Return (X, Y) of the center of cell containing provided text 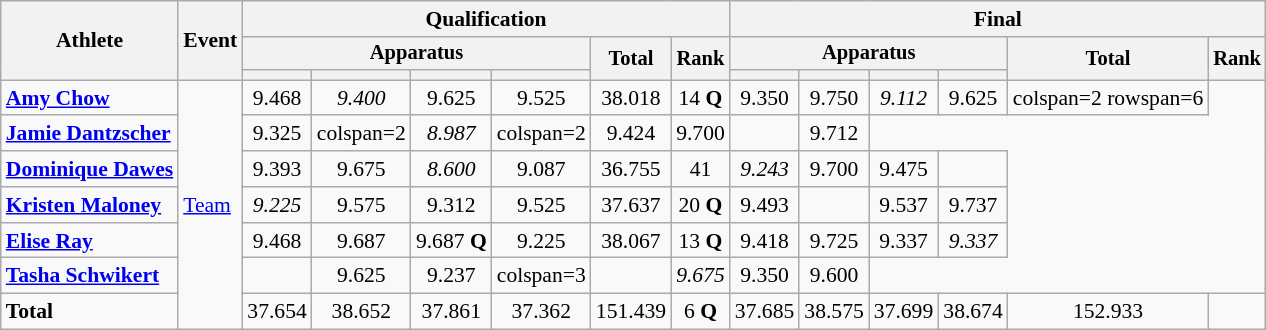
Event (210, 40)
9.312 (452, 205)
9.750 (834, 98)
8.600 (452, 169)
14 Q (700, 98)
9.712 (834, 134)
37.637 (631, 205)
Tasha Schwikert (90, 276)
9.243 (764, 169)
13 Q (700, 241)
38.652 (362, 312)
20 Q (700, 205)
9.475 (904, 169)
Amy Chow (90, 98)
Kristen Maloney (90, 205)
9.493 (764, 205)
38.674 (972, 312)
9.237 (452, 276)
36.755 (631, 169)
152.933 (1108, 312)
9.424 (631, 134)
9.575 (362, 205)
6 Q (700, 312)
9.393 (276, 169)
colspan=3 (542, 276)
9.687 Q (452, 241)
Jamie Dantzscher (90, 134)
8.987 (452, 134)
colspan=2 rowspan=6 (1108, 98)
9.400 (362, 98)
Qualification (486, 19)
38.018 (631, 98)
37.685 (764, 312)
9.537 (904, 205)
38.575 (834, 312)
9.418 (764, 241)
9.087 (542, 169)
9.737 (972, 205)
Final (998, 19)
151.439 (631, 312)
9.325 (276, 134)
9.600 (834, 276)
Elise Ray (90, 241)
Team (210, 204)
37.654 (276, 312)
41 (700, 169)
9.687 (362, 241)
37.699 (904, 312)
Dominique Dawes (90, 169)
37.362 (542, 312)
37.861 (452, 312)
Athlete (90, 40)
9.725 (834, 241)
38.067 (631, 241)
9.112 (904, 98)
